Capture the cell that displays the provided text and extract its [x, y] central coordinate. 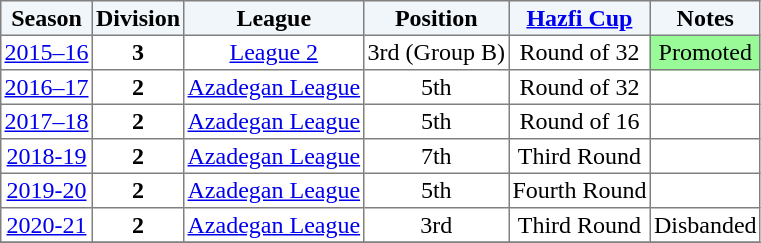
Round of 16 [580, 121]
3 [138, 52]
2019-20 [47, 190]
2020-21 [47, 225]
Notes [705, 18]
Hazfi Cup [580, 18]
League 2 [274, 52]
7th [436, 156]
Promoted [705, 52]
Division [138, 18]
Disbanded [705, 225]
2017–18 [47, 121]
2015–16 [47, 52]
Season [47, 18]
League [274, 18]
3rd [436, 225]
Position [436, 18]
3rd (Group B) [436, 52]
2018-19 [47, 156]
Fourth Round [580, 190]
2016–17 [47, 87]
